Search for the cell housing the specified text and yield its [x, y] center coordinate. 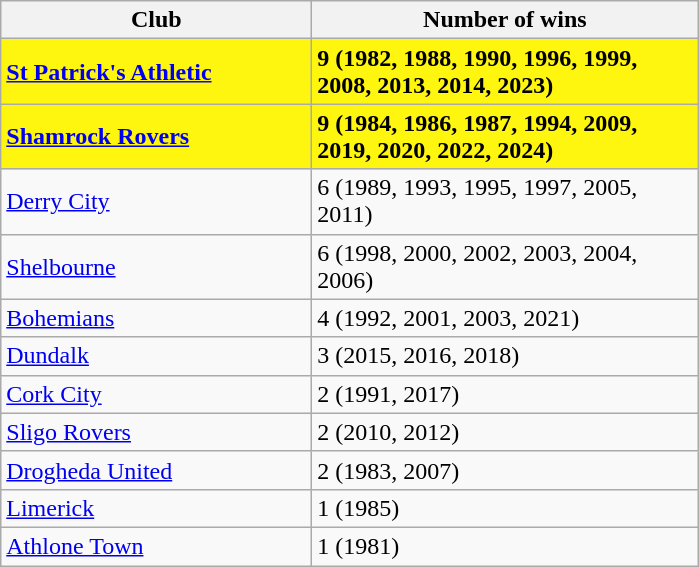
Shelbourne [156, 266]
3 (2015, 2016, 2018) [505, 356]
6 (1989, 1993, 1995, 1997, 2005, 2011) [505, 202]
Club [156, 20]
2 (2010, 2012) [505, 432]
2 (1991, 2017) [505, 394]
9 (1984, 1986, 1987, 1994, 2009, 2019, 2020, 2022, 2024) [505, 136]
2 (1983, 2007) [505, 470]
Number of wins [505, 20]
4 (1992, 2001, 2003, 2021) [505, 318]
Dundalk [156, 356]
Derry City [156, 202]
Sligo Rovers [156, 432]
Limerick [156, 508]
6 (1998, 2000, 2002, 2003, 2004, 2006) [505, 266]
1 (1981) [505, 546]
9 (1982, 1988, 1990, 1996, 1999, 2008, 2013, 2014, 2023) [505, 72]
Shamrock Rovers [156, 136]
Athlone Town [156, 546]
Bohemians [156, 318]
Drogheda United [156, 470]
1 (1985) [505, 508]
Cork City [156, 394]
St Patrick's Athletic [156, 72]
